Locate the cell with the specified text and output its (X, Y) center coordinate. 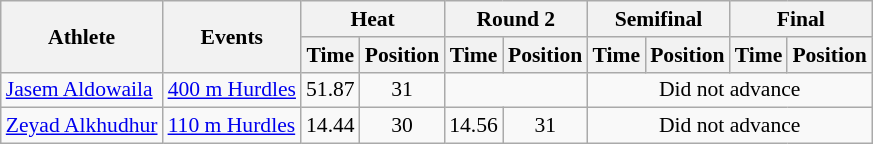
Zeyad Alkhudhur (82, 126)
14.44 (330, 126)
30 (402, 126)
Athlete (82, 36)
400 m Hurdles (232, 90)
Semifinal (658, 19)
Final (801, 19)
Jasem Aldowaila (82, 90)
51.87 (330, 90)
Heat (372, 19)
110 m Hurdles (232, 126)
14.56 (474, 126)
Round 2 (516, 19)
Events (232, 36)
